Search for the cell housing the specified text and yield its [X, Y] center coordinate. 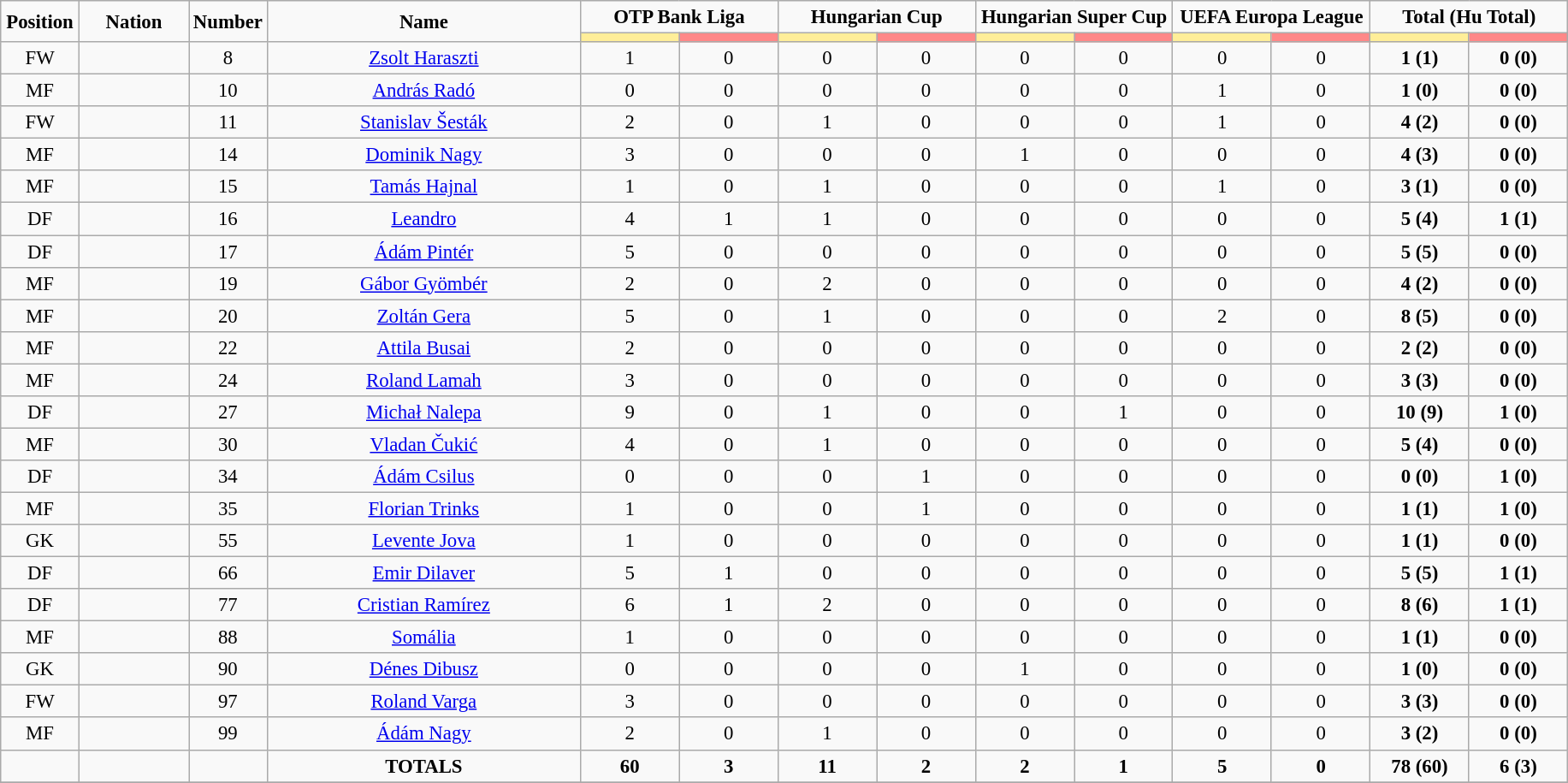
6 (3) [1518, 766]
14 [228, 155]
88 [228, 638]
Cristian Ramírez [423, 605]
Florian Trinks [423, 508]
10 [228, 91]
Dominik Nagy [423, 155]
Stanislav Šesták [423, 122]
Name [423, 21]
Roland Lamah [423, 380]
Number [228, 21]
8 [228, 58]
4 (3) [1420, 155]
Nation [133, 21]
8 (6) [1420, 605]
Emir Dilaver [423, 573]
27 [228, 412]
Vladan Čukić [423, 444]
15 [228, 187]
Ádám Pintér [423, 252]
19 [228, 283]
Hungarian Super Cup [1074, 17]
66 [228, 573]
3 (2) [1420, 734]
Ádám Csilus [423, 477]
34 [228, 477]
77 [228, 605]
2 (2) [1420, 347]
Total (Hu Total) [1470, 17]
16 [228, 219]
9 [630, 412]
Gábor Gyömbér [423, 283]
Tamás Hajnal [423, 187]
Ádám Nagy [423, 734]
10 (9) [1420, 412]
Attila Busai [423, 347]
17 [228, 252]
22 [228, 347]
Leandro [423, 219]
UEFA Europa League [1271, 17]
90 [228, 669]
Zoltán Gera [423, 316]
8 (5) [1420, 316]
3 (1) [1420, 187]
24 [228, 380]
TOTALS [423, 766]
6 [630, 605]
Zsolt Haraszti [423, 58]
Somália [423, 638]
60 [630, 766]
Roland Varga [423, 702]
OTP Bank Liga [679, 17]
András Radó [423, 91]
30 [228, 444]
Dénes Dibusz [423, 669]
Michał Nalepa [423, 412]
97 [228, 702]
99 [228, 734]
Hungarian Cup [876, 17]
Position [40, 21]
20 [228, 316]
78 (60) [1420, 766]
35 [228, 508]
Levente Jova [423, 541]
55 [228, 541]
